Identify which cell holds the provided text, then report its [x, y] central coordinate. 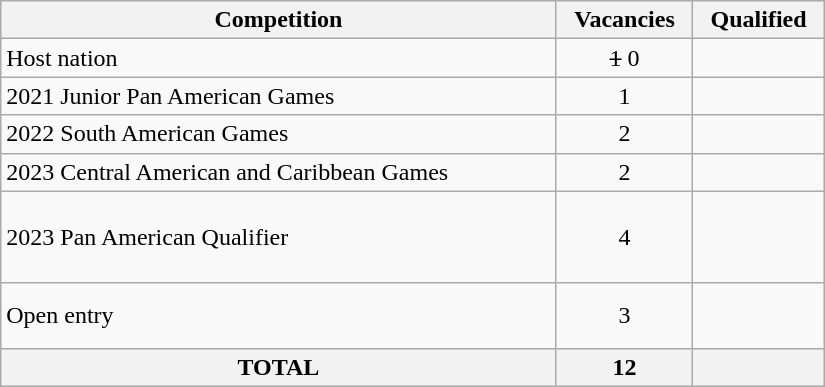
Qualified [758, 20]
1 [624, 96]
2021 Junior Pan American Games [278, 96]
3 [624, 316]
Vacancies [624, 20]
Open entry [278, 316]
1 0 [624, 58]
4 [624, 237]
Competition [278, 20]
2023 Central American and Caribbean Games [278, 172]
Host nation [278, 58]
TOTAL [278, 367]
12 [624, 367]
2023 Pan American Qualifier [278, 237]
2022 South American Games [278, 134]
